Capture the cell that displays the provided text and extract its (x, y) central coordinate. 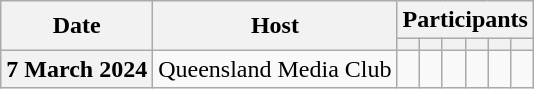
Participants (465, 20)
Host (275, 26)
7 March 2024 (77, 69)
Date (77, 26)
Queensland Media Club (275, 69)
